Detect which cell encompasses the target text, then output its (X, Y) center coordinate. 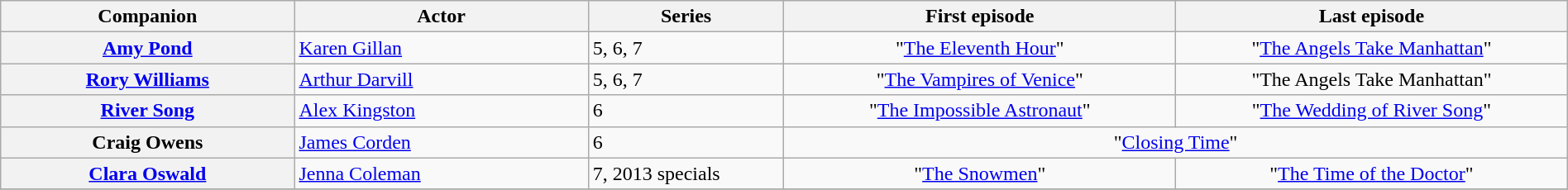
First episode (980, 17)
Amy Pond (147, 48)
Jenna Coleman (442, 173)
Clara Oswald (147, 173)
"The Impossible Astronaut" (980, 111)
Series (686, 17)
Last episode (1372, 17)
"Closing Time" (1176, 142)
"The Time of the Doctor" (1372, 173)
River Song (147, 111)
Actor (442, 17)
"The Snowmen" (980, 173)
7, 2013 specials (686, 173)
"The Eleventh Hour" (980, 48)
Rory Williams (147, 79)
James Corden (442, 142)
Companion (147, 17)
Alex Kingston (442, 111)
"The Vampires of Venice" (980, 79)
"The Wedding of River Song" (1372, 111)
Arthur Darvill (442, 79)
Karen Gillan (442, 48)
Craig Owens (147, 142)
